From the cell containing the given text, extract its center point as (X, Y) coordinate. 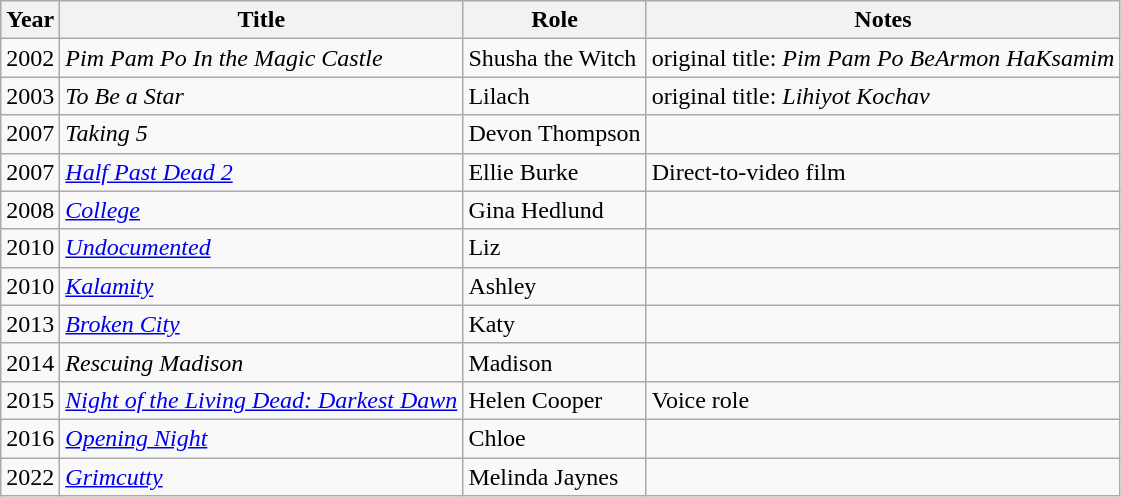
Liz (554, 248)
Night of the Living Dead: Darkest Dawn (262, 400)
Rescuing Madison (262, 362)
Melinda Jaynes (554, 477)
2014 (30, 362)
2008 (30, 210)
Notes (883, 20)
To Be a Star (262, 96)
original title: Pim Pam Po BeArmon HaKsamim (883, 58)
Chloe (554, 438)
Grimcutty (262, 477)
Ashley (554, 286)
College (262, 210)
original title: Lihiyot Kochav (883, 96)
Voice role (883, 400)
2015 (30, 400)
Half Past Dead 2 (262, 172)
Lilach (554, 96)
Gina Hedlund (554, 210)
2003 (30, 96)
Taking 5 (262, 134)
Helen Cooper (554, 400)
Kalamity (262, 286)
Shusha the Witch (554, 58)
Pim Pam Po In the Magic Castle (262, 58)
2013 (30, 324)
Katy (554, 324)
Undocumented (262, 248)
Broken City (262, 324)
Direct-to-video film (883, 172)
Madison (554, 362)
Devon Thompson (554, 134)
2016 (30, 438)
Year (30, 20)
2022 (30, 477)
Title (262, 20)
Opening Night (262, 438)
Ellie Burke (554, 172)
Role (554, 20)
2002 (30, 58)
